Return the (x, y) coordinate for the center point of the cell that contains the specified text.  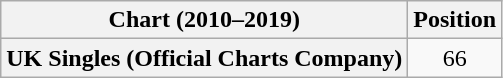
Position (455, 20)
UK Singles (Official Charts Company) (204, 58)
66 (455, 58)
Chart (2010–2019) (204, 20)
